Detect which cell encompasses the target text, then output its (x, y) center coordinate. 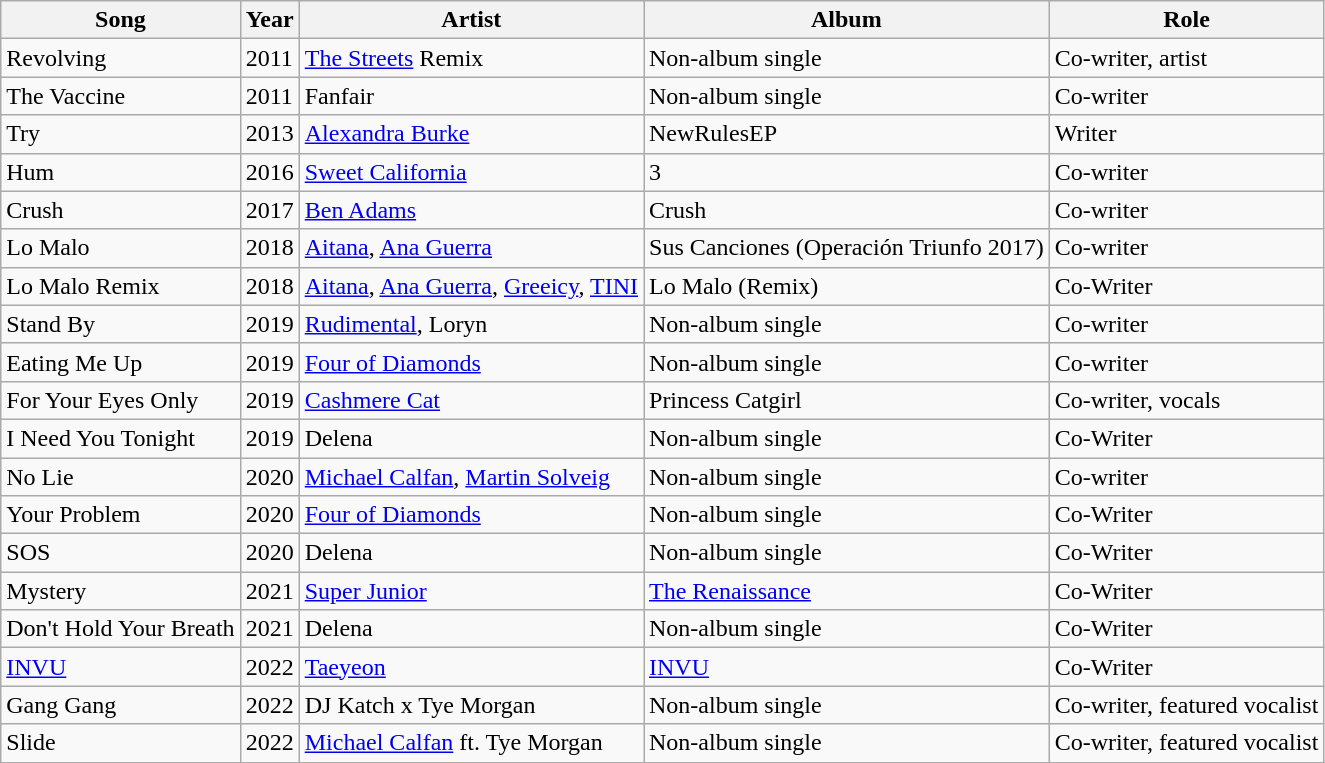
Gang Gang (120, 705)
Song (120, 20)
Taeyeon (471, 667)
Album (847, 20)
Don't Hold Your Breath (120, 629)
Stand By (120, 324)
NewRulesEP (847, 134)
DJ Katch x Tye Morgan (471, 705)
The Renaissance (847, 591)
Sus Canciones (Operación Triunfo 2017) (847, 248)
Aitana, Ana Guerra (471, 248)
Super Junior (471, 591)
Hum (120, 172)
Sweet California (471, 172)
Michael Calfan, Martin Solveig (471, 477)
Role (1186, 20)
Princess Catgirl (847, 400)
Mystery (120, 591)
Co-writer, artist (1186, 58)
Eating Me Up (120, 362)
Your Problem (120, 515)
I Need You Tonight (120, 438)
Michael Calfan ft. Tye Morgan (471, 743)
2013 (270, 134)
Revolving (120, 58)
Co-writer, vocals (1186, 400)
Writer (1186, 134)
The Streets Remix (471, 58)
Aitana, Ana Guerra, Greeicy, TINI (471, 286)
Slide (120, 743)
SOS (120, 553)
Cashmere Cat (471, 400)
No Lie (120, 477)
Fanfair (471, 96)
Ben Adams (471, 210)
Year (270, 20)
Artist (471, 20)
Lo Malo Remix (120, 286)
Lo Malo (Remix) (847, 286)
Rudimental, Loryn (471, 324)
Alexandra Burke (471, 134)
2016 (270, 172)
The Vaccine (120, 96)
Lo Malo (120, 248)
2017 (270, 210)
Try (120, 134)
3 (847, 172)
For Your Eyes Only (120, 400)
